Detect which cell encompasses the target text, then output its [X, Y] center coordinate. 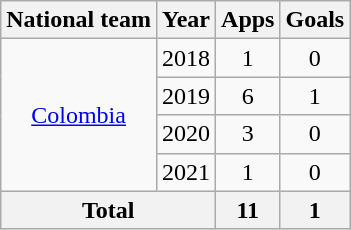
National team [79, 20]
Total [108, 210]
2019 [186, 96]
11 [248, 210]
Apps [248, 20]
6 [248, 96]
Goals [315, 20]
3 [248, 134]
Year [186, 20]
Colombia [79, 115]
2018 [186, 58]
2021 [186, 172]
2020 [186, 134]
